Scan for the cell matching the given text and deliver its [x, y] coordinate at center. 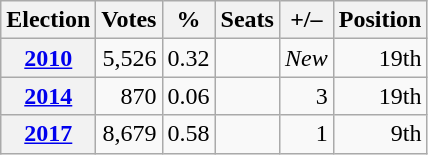
2010 [48, 58]
9th [380, 134]
2017 [48, 134]
2014 [48, 96]
870 [129, 96]
1 [306, 134]
0.06 [188, 96]
Election [48, 20]
Votes [129, 20]
Seats [247, 20]
0.32 [188, 58]
3 [306, 96]
New [306, 58]
% [188, 20]
5,526 [129, 58]
0.58 [188, 134]
8,679 [129, 134]
+/– [306, 20]
Position [380, 20]
